Identify which cell holds the provided text, then report its [X, Y] central coordinate. 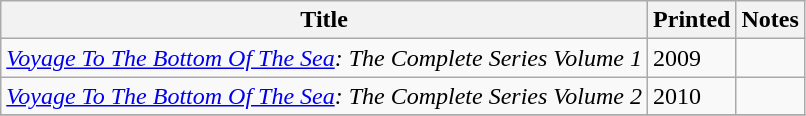
Voyage To The Bottom Of The Sea: The Complete Series Volume 2 [324, 96]
Notes [770, 20]
Title [324, 20]
Voyage To The Bottom Of The Sea: The Complete Series Volume 1 [324, 58]
2009 [692, 58]
Printed [692, 20]
2010 [692, 96]
